Return (x, y) of the center of cell containing provided text 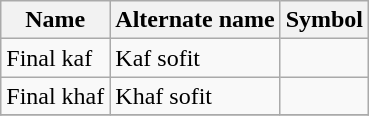
Symbol (324, 20)
Name (56, 20)
Final khaf (56, 96)
Kaf sofit (195, 58)
Final kaf (56, 58)
Alternate name (195, 20)
Khaf sofit (195, 96)
